Output the (X, Y) coordinate of the center of the cell containing the given text.  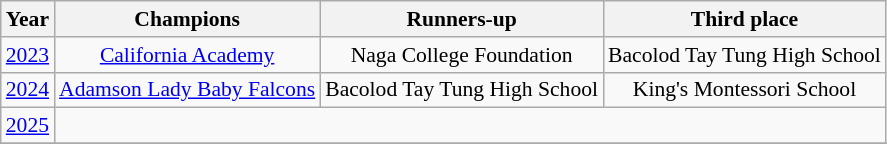
2025 (28, 126)
Runners-up (462, 19)
King's Montessori School (744, 90)
Champions (187, 19)
California Academy (187, 55)
Naga College Foundation (462, 55)
2024 (28, 90)
2023 (28, 55)
Third place (744, 19)
Adamson Lady Baby Falcons (187, 90)
Year (28, 19)
